Extract the (X, Y) coordinate from the center of the cell holding the provided text.  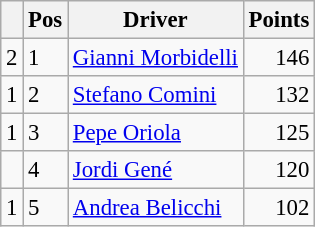
Pos (46, 20)
Points (278, 20)
4 (46, 170)
Driver (156, 20)
125 (278, 133)
102 (278, 208)
Stefano Comini (156, 95)
120 (278, 170)
Jordi Gené (156, 170)
Andrea Belicchi (156, 208)
5 (46, 208)
Gianni Morbidelli (156, 58)
3 (46, 133)
146 (278, 58)
132 (278, 95)
Pepe Oriola (156, 133)
